Search for the cell housing the specified text and yield its (X, Y) center coordinate. 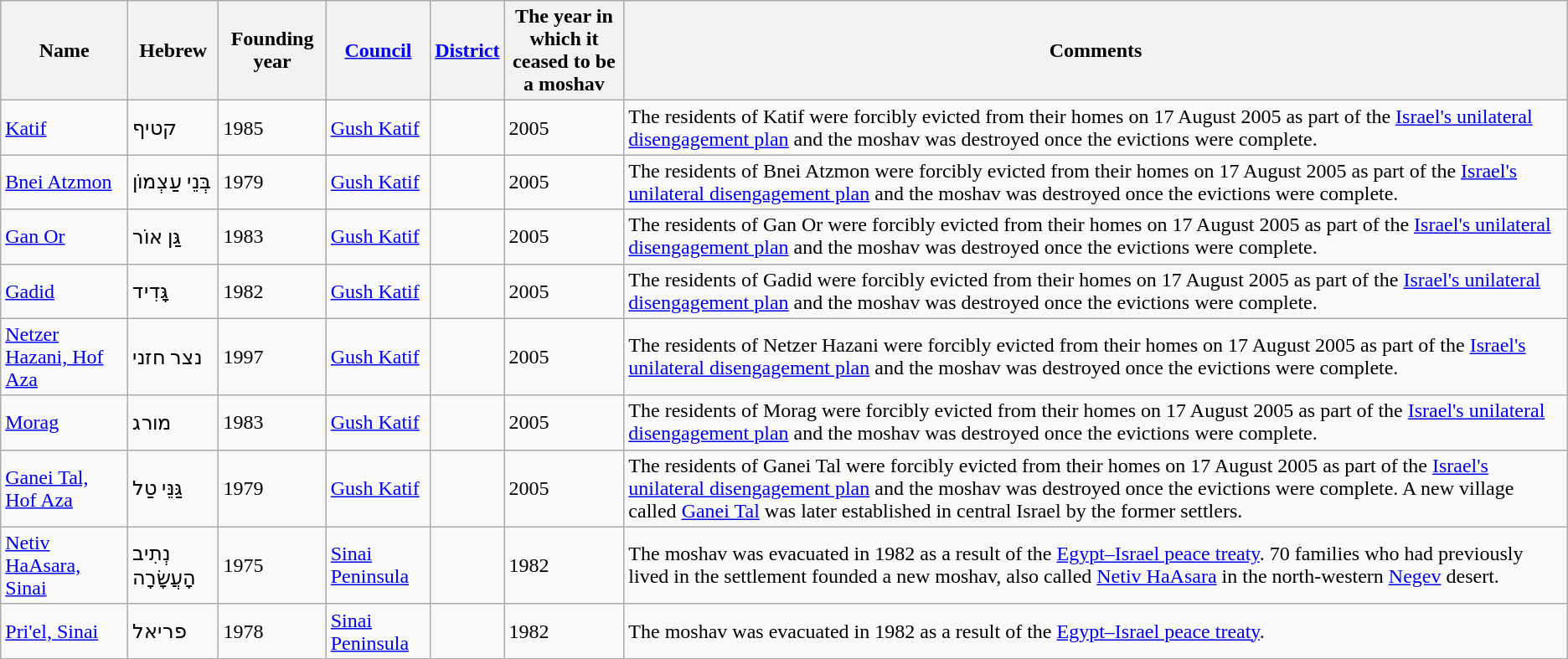
1985 (272, 127)
District (467, 50)
1978 (272, 631)
1975 (272, 565)
גָּדִיד (173, 291)
Netiv HaAsara, Sinai (64, 565)
מורג (173, 422)
The moshav was evacuated in 1982 as a result of the Egypt–Israel peace treaty. (1096, 631)
קטיף (173, 127)
The year in which itceased to be a moshav (565, 50)
נצר חזני (173, 357)
Gan Or (64, 236)
בְּנֵי עַצְמוֹן (173, 183)
נְתִיב הָעֲשָׂרָה (173, 565)
גַּנֵּי טַל (173, 488)
פריאל (173, 631)
Gadid (64, 291)
Katif (64, 127)
Ganei Tal, Hof Aza (64, 488)
Bnei Atzmon (64, 183)
Morag (64, 422)
גַּן אוֹר (173, 236)
Council (378, 50)
1997 (272, 357)
Hebrew (173, 50)
Pri'el, Sinai (64, 631)
Netzer Hazani, Hof Aza (64, 357)
Founding year (272, 50)
Comments (1096, 50)
Name (64, 50)
